Extract the (X, Y) coordinate from the center of the cell holding the provided text.  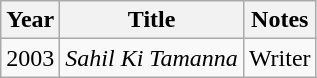
Notes (280, 20)
Title (152, 20)
Sahil Ki Tamanna (152, 58)
Writer (280, 58)
Year (30, 20)
2003 (30, 58)
